Locate the cell with the specified text and output its (X, Y) center coordinate. 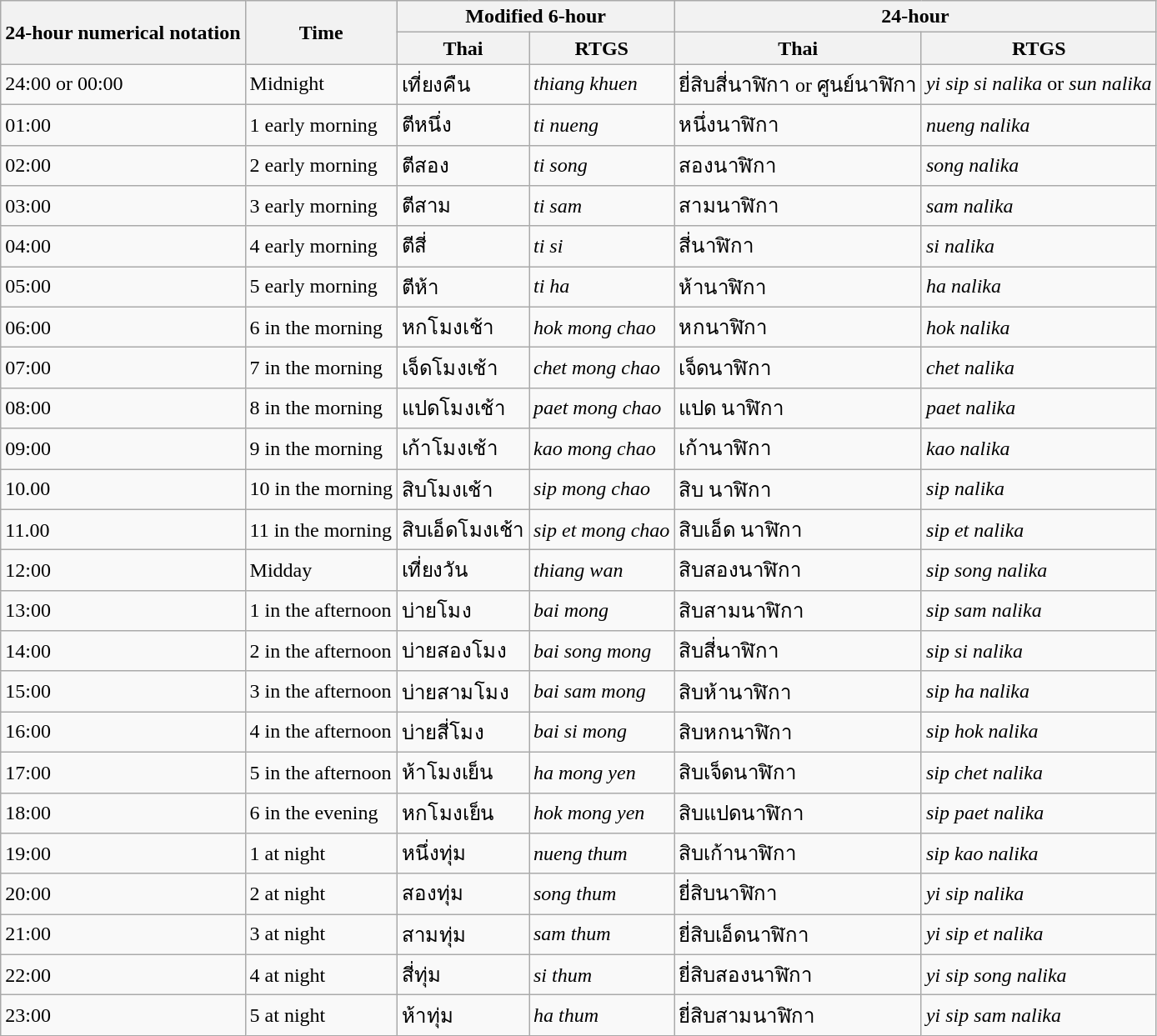
ti sam (601, 207)
kao nalika (1039, 448)
ha mong yen (601, 772)
kao mong chao (601, 448)
7 in the morning (321, 368)
หกโมงเช้า (463, 327)
เก้านาฬิกา (799, 448)
Midday (321, 570)
sip si nalika (1039, 652)
3 at night (321, 935)
16:00 (123, 732)
สิบเอ็ด นาฬิกา (799, 530)
song nalika (1039, 165)
ยี่สิบนาฬิกา (799, 893)
02:00 (123, 165)
05:00 (123, 287)
sam nalika (1039, 207)
03:00 (123, 207)
10.00 (123, 488)
สิบเอ็ดโมงเช้า (463, 530)
11.00 (123, 530)
2 at night (321, 893)
หนึ่งทุ่ม (463, 853)
yi sip song nalika (1039, 975)
ห้าโมงเย็น (463, 772)
สิบเก้านาฬิกา (799, 853)
12:00 (123, 570)
si thum (601, 975)
หนึ่งนาฬิกา (799, 125)
สิบสามนาฬิกา (799, 610)
24-hour numerical notation (123, 33)
chet nalika (1039, 368)
sip hok nalika (1039, 732)
sip song nalika (1039, 570)
5 at night (321, 1015)
ตีสาม (463, 207)
สิบหกนาฬิกา (799, 732)
ha nalika (1039, 287)
3 in the afternoon (321, 692)
11 in the morning (321, 530)
2 early morning (321, 165)
sip kao nalika (1039, 853)
ti song (601, 165)
09:00 (123, 448)
เจ็ดนาฬิกา (799, 368)
สิบเจ็ดนาฬิกา (799, 772)
6 in the morning (321, 327)
ti nueng (601, 125)
paet mong chao (601, 408)
สองทุ่ม (463, 893)
yi sip si nalika or sun nalika (1039, 85)
sip sam nalika (1039, 610)
bai si mong (601, 732)
24:00 or 00:00 (123, 85)
สิบ นาฬิกา (799, 488)
si nalika (1039, 247)
04:00 (123, 247)
paet nalika (1039, 408)
2 in the afternoon (321, 652)
14:00 (123, 652)
yi sip et nalika (1039, 935)
เที่ยงคืน (463, 85)
19:00 (123, 853)
ยี่สิบสี่นาฬิกา or ศูนย์นาฬิกา (799, 85)
sip mong chao (601, 488)
6 in the evening (321, 813)
สี่ทุ่ม (463, 975)
ห้าทุ่ม (463, 1015)
ตีหนึ่ง (463, 125)
21:00 (123, 935)
5 early morning (321, 287)
Modified 6-hour (535, 17)
bai sam mong (601, 692)
1 in the afternoon (321, 610)
sip et nalika (1039, 530)
ยี่สิบเอ็ดนาฬิกา (799, 935)
song thum (601, 893)
บ่ายสองโมง (463, 652)
sam thum (601, 935)
5 in the afternoon (321, 772)
สิบห้านาฬิกา (799, 692)
17:00 (123, 772)
สิบแปดนาฬิกา (799, 813)
ตีสอง (463, 165)
bai mong (601, 610)
sip nalika (1039, 488)
สามทุ่ม (463, 935)
เที่ยงวัน (463, 570)
thiang wan (601, 570)
hok mong yen (601, 813)
06:00 (123, 327)
ตีสี่ (463, 247)
hok mong chao (601, 327)
chet mong chao (601, 368)
บ่ายสามโมง (463, 692)
ha thum (601, 1015)
ti ha (601, 287)
sip paet nalika (1039, 813)
สิบสี่นาฬิกา (799, 652)
หกนาฬิกา (799, 327)
18:00 (123, 813)
ตีห้า (463, 287)
บ่ายสี่โมง (463, 732)
ห้านาฬิกา (799, 287)
13:00 (123, 610)
ยี่สิบสองนาฬิกา (799, 975)
23:00 (123, 1015)
22:00 (123, 975)
07:00 (123, 368)
ti si (601, 247)
4 early morning (321, 247)
Time (321, 33)
4 in the afternoon (321, 732)
thiang khuen (601, 85)
20:00 (123, 893)
หกโมงเย็น (463, 813)
15:00 (123, 692)
10 in the morning (321, 488)
เก้าโมงเช้า (463, 448)
24-hour (915, 17)
สิบโมงเช้า (463, 488)
ยี่สิบสามนาฬิกา (799, 1015)
nueng nalika (1039, 125)
9 in the morning (321, 448)
01:00 (123, 125)
สิบสองนาฬิกา (799, 570)
แปดโมงเช้า (463, 408)
sip ha nalika (1039, 692)
8 in the morning (321, 408)
Midnight (321, 85)
1 early morning (321, 125)
nueng thum (601, 853)
สามนาฬิกา (799, 207)
แปด นาฬิกา (799, 408)
4 at night (321, 975)
hok nalika (1039, 327)
สี่นาฬิกา (799, 247)
yi sip sam nalika (1039, 1015)
1 at night (321, 853)
บ่ายโมง (463, 610)
yi sip nalika (1039, 893)
3 early morning (321, 207)
สองนาฬิกา (799, 165)
08:00 (123, 408)
sip et mong chao (601, 530)
sip chet nalika (1039, 772)
bai song mong (601, 652)
เจ็ดโมงเช้า (463, 368)
